Scan for the cell matching the given text and deliver its [X, Y] coordinate at center. 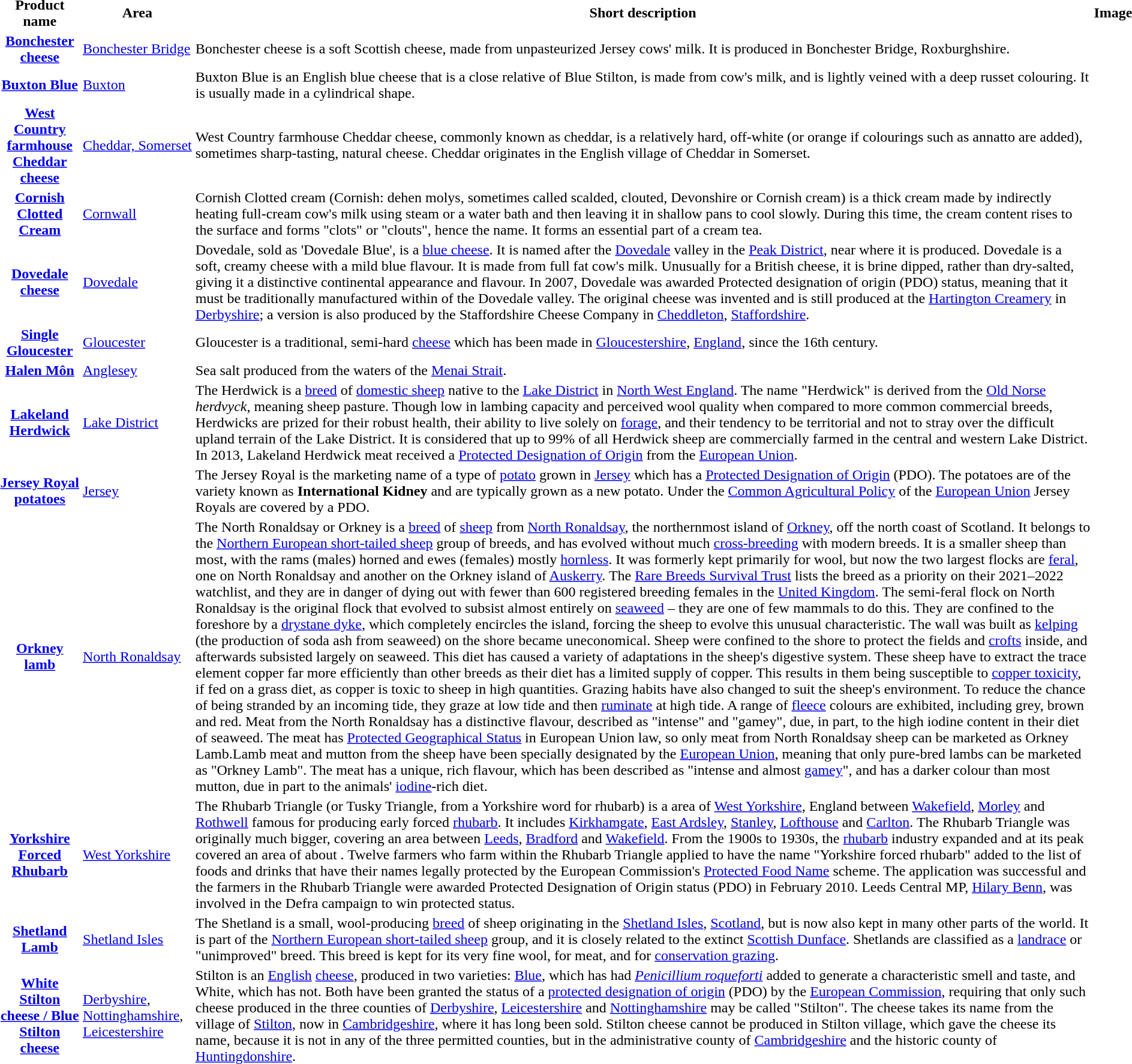
Anglesey [138, 370]
Buxton [138, 85]
Lake District [138, 422]
Gloucester [138, 342]
Sea salt produced from the waters of the Menai Strait. [643, 370]
Gloucester is a traditional, semi-hard cheese which has been made in Gloucestershire, England, since the 16th century. [643, 342]
Cheddar, Somerset [138, 145]
Jersey [138, 491]
Cornwall [138, 214]
Bonchester cheese is a soft Scottish cheese, made from unpasteurized Jersey cows' milk. It is produced in Bonchester Bridge, Roxburghshire. [643, 49]
West Yorkshire [138, 855]
North Ronaldsay [138, 657]
Bonchester Bridge [138, 49]
Shetland Isles [138, 939]
Dovedale [138, 282]
